Search for the cell housing the specified text and yield its (X, Y) center coordinate. 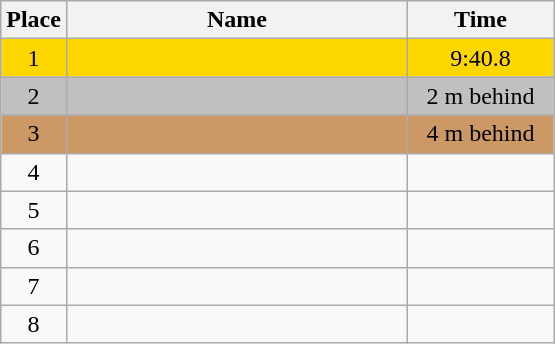
8 (34, 324)
7 (34, 286)
5 (34, 210)
1 (34, 58)
Place (34, 20)
Time (481, 20)
9:40.8 (481, 58)
2 m behind (481, 96)
Name (236, 20)
4 (34, 172)
2 (34, 96)
6 (34, 248)
3 (34, 134)
4 m behind (481, 134)
